Scan for the cell matching the given text and deliver its [x, y] coordinate at center. 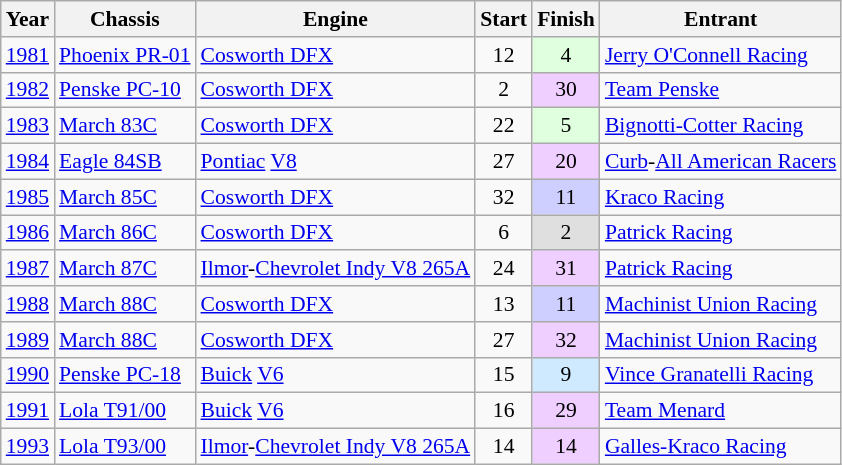
Jerry O'Connell Racing [721, 55]
1985 [28, 197]
Team Penske [721, 90]
Lola T91/00 [124, 411]
Vince Granatelli Racing [721, 375]
5 [566, 126]
March 87C [124, 269]
1981 [28, 55]
1984 [28, 162]
30 [566, 90]
March 83C [124, 126]
Phoenix PR-01 [124, 55]
Penske PC-10 [124, 90]
1991 [28, 411]
Bignotti-Cotter Racing [721, 126]
Pontiac V8 [336, 162]
Year [28, 19]
Start [504, 19]
Chassis [124, 19]
31 [566, 269]
1982 [28, 90]
Penske PC-18 [124, 375]
22 [504, 126]
13 [504, 304]
24 [504, 269]
12 [504, 55]
Galles-Kraco Racing [721, 447]
29 [566, 411]
9 [566, 375]
March 85C [124, 197]
1983 [28, 126]
Finish [566, 19]
Engine [336, 19]
Eagle 84SB [124, 162]
1989 [28, 340]
March 86C [124, 233]
Team Menard [721, 411]
Lola T93/00 [124, 447]
1990 [28, 375]
1986 [28, 233]
1987 [28, 269]
Curb-All American Racers [721, 162]
1993 [28, 447]
6 [504, 233]
4 [566, 55]
20 [566, 162]
1988 [28, 304]
Kraco Racing [721, 197]
Entrant [721, 19]
15 [504, 375]
16 [504, 411]
